Search for the cell housing the specified text and yield its [x, y] center coordinate. 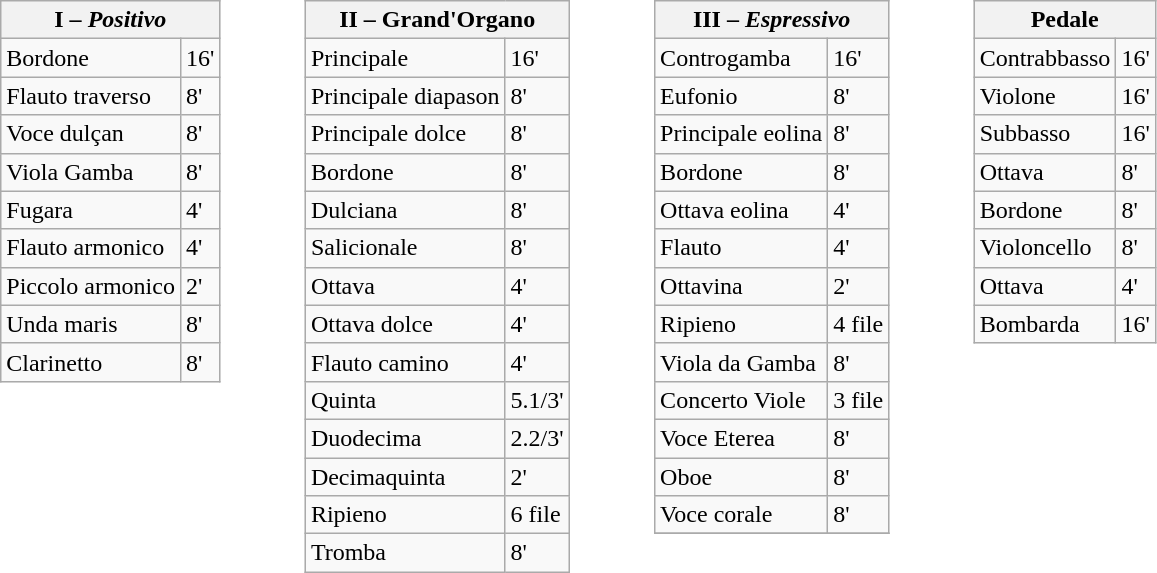
Viola Gamba [91, 172]
Principale dolce [405, 134]
Voce corale [742, 515]
Decimaquinta [405, 477]
4 file [858, 324]
Subbasso [1045, 134]
Viola da Gamba [742, 362]
II – Grand'Organo [437, 20]
Contrabbasso [1045, 58]
Controgamba [742, 58]
Ottava dolce [405, 324]
Flauto [742, 248]
Pedale [1064, 20]
Bombarda [1045, 324]
Violone [1045, 96]
Flauto traverso [91, 96]
III – Espressivo [772, 20]
Salicionale [405, 248]
Voce Eterea [742, 438]
Principale diapason [405, 96]
Voce dulçan [91, 134]
Tromba [405, 553]
Piccolo armonico [91, 286]
Violoncello [1045, 248]
Oboe [742, 477]
Ottavina [742, 286]
Dulciana [405, 210]
Eufonio [742, 96]
Unda maris [91, 324]
Flauto camino [405, 362]
Concerto Viole [742, 400]
Fugara [91, 210]
Flauto armonico [91, 248]
Principale [405, 58]
5.1/3' [537, 400]
I – Positivo [110, 20]
3 file [858, 400]
Quinta [405, 400]
Clarinetto [91, 362]
Ottava eolina [742, 210]
Principale eolina [742, 134]
Duodecima [405, 438]
6 file [537, 515]
2.2/3' [537, 438]
